Find where the given text appears and provide that cell's center as [x, y] coordinate. 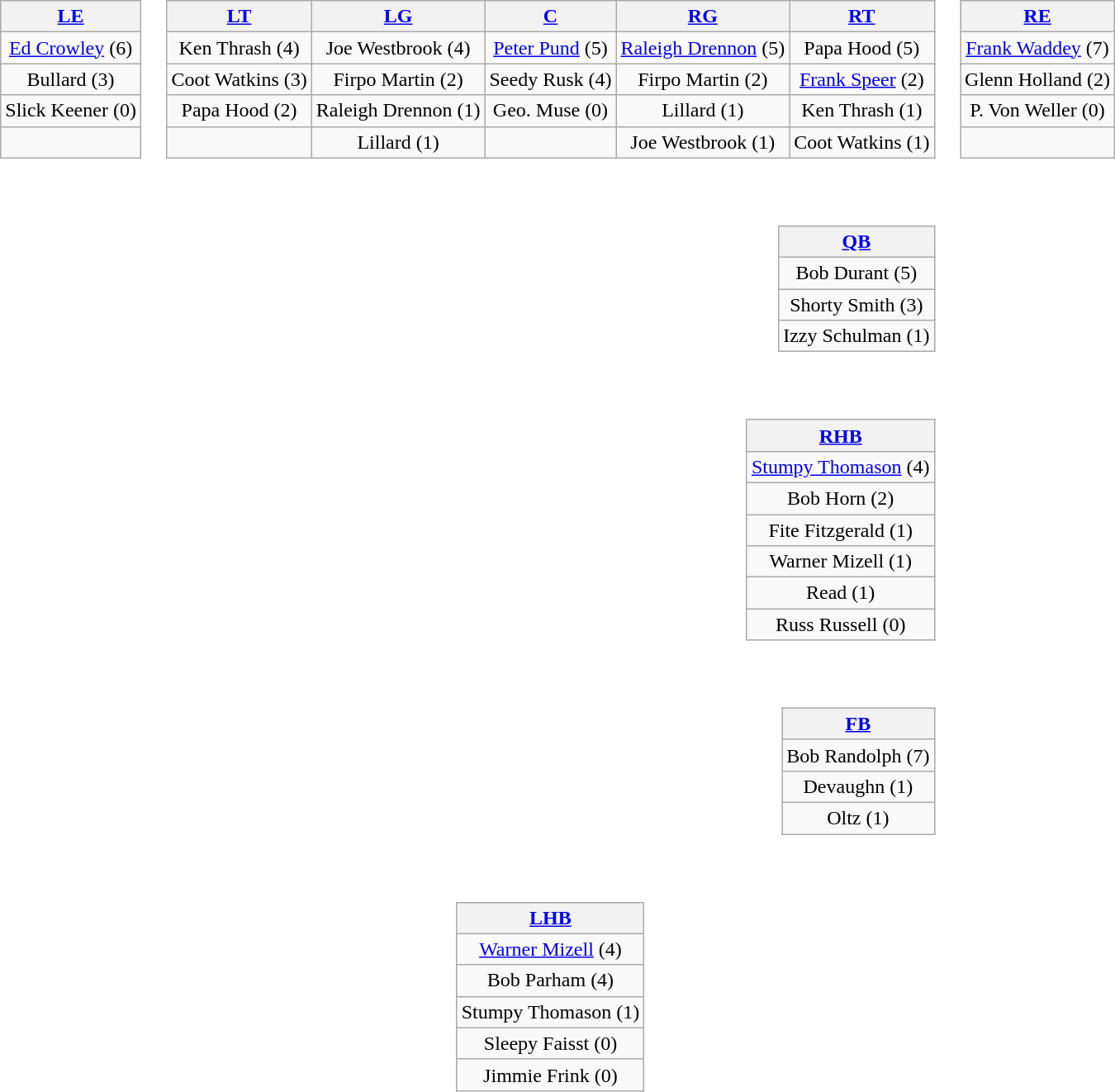
Fite Fitzgerald (1) [841, 529]
Glenn Holland (2) [1037, 79]
Frank Speer (2) [862, 79]
Bullard (3) [71, 79]
Jimmie Frink (0) [550, 1075]
Stumpy Thomason (4) [841, 467]
Izzy Schulman (1) [856, 336]
Slick Keener (0) [71, 111]
P. Von Weller (0) [1037, 111]
LG [398, 17]
FB [858, 724]
Papa Hood (5) [862, 48]
RHB [841, 435]
RT [862, 17]
Raleigh Drennon (1) [398, 111]
RE [1037, 17]
Ed Crowley (6) [71, 48]
Raleigh Drennon (5) [703, 48]
Coot Watkins (1) [862, 142]
RG [703, 17]
LT [240, 17]
C [550, 17]
Devaughn (1) [858, 786]
LE [71, 17]
Ken Thrash (1) [862, 111]
Bob Randolph (7) [858, 755]
QB [856, 242]
RHB Stumpy Thomason (4) Bob Horn (2) Fite Fitzgerald (1) Warner Mizell (1) Read (1) Russ Russell (0) [561, 519]
Warner Mizell (1) [841, 562]
Geo. Muse (0) [550, 111]
Papa Hood (2) [240, 111]
Stumpy Thomason (1) [550, 1012]
Sleepy Faisst (0) [550, 1043]
Ken Thrash (4) [240, 48]
Bob Durant (5) [856, 273]
Bob Horn (2) [841, 498]
FB Bob Randolph (7) Devaughn (1) Oltz (1) [561, 760]
Russ Russell (0) [841, 624]
Bob Parham (4) [550, 980]
Warner Mizell (4) [550, 949]
Joe Westbrook (4) [398, 48]
Coot Watkins (3) [240, 79]
Seedy Rusk (4) [550, 79]
QB Bob Durant (5) Shorty Smith (3) Izzy Schulman (1) [561, 278]
LHB [550, 918]
Joe Westbrook (1) [703, 142]
Frank Waddey (7) [1037, 48]
Peter Pund (5) [550, 48]
Read (1) [841, 593]
Shorty Smith (3) [856, 305]
Oltz (1) [858, 818]
